Identify which cell holds the provided text, then report its [x, y] central coordinate. 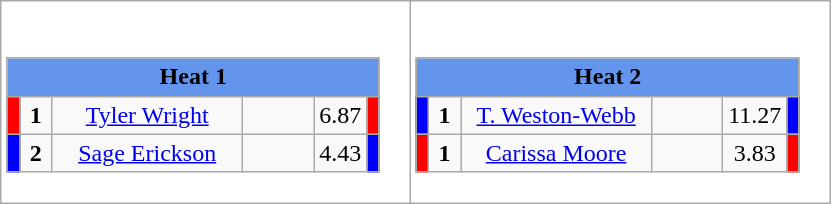
T. Weston-Webb [556, 115]
Heat 2 [608, 77]
6.87 [340, 115]
2 [36, 153]
Heat 1 1 Tyler Wright 6.87 2 Sage Erickson 4.43 [206, 102]
11.27 [755, 115]
3.83 [755, 153]
Carissa Moore [556, 153]
Tyler Wright [148, 115]
Sage Erickson [148, 153]
Heat 2 1 T. Weston-Webb 11.27 1 Carissa Moore 3.83 [620, 102]
4.43 [340, 153]
Heat 1 [193, 77]
